Pinpoint the cell where the given text exists, returning its (x, y) midpoint coordinate. 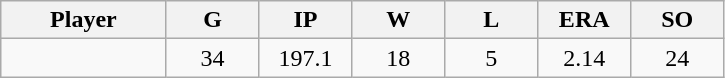
SO (678, 20)
18 (398, 58)
ERA (584, 20)
2.14 (584, 58)
Player (84, 20)
197.1 (306, 58)
34 (212, 58)
W (398, 20)
IP (306, 20)
L (492, 20)
5 (492, 58)
24 (678, 58)
G (212, 20)
